Identify which cell holds the provided text, then report its [X, Y] central coordinate. 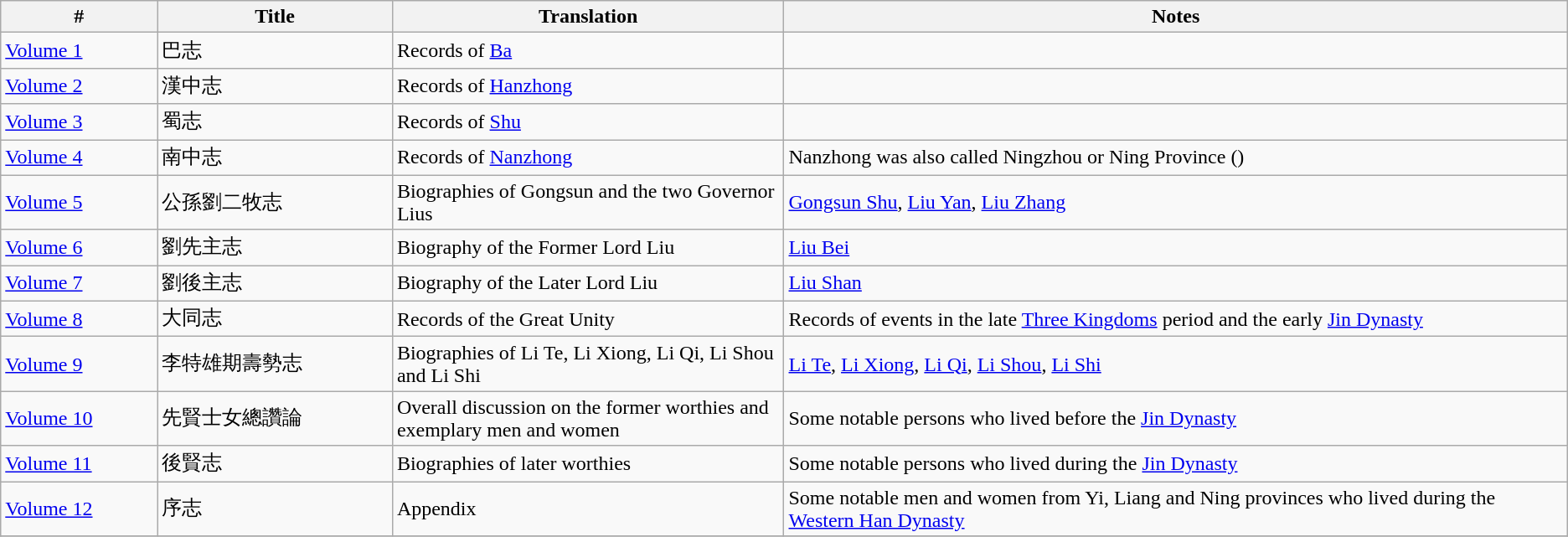
Biographies of Gongsun and the two Governor Lius [588, 203]
Volume 7 [79, 283]
Records of events in the late Three Kingdoms period and the early Jin Dynasty [1176, 318]
Records of the Great Unity [588, 318]
Overall discussion on the former worthies and exemplary men and women [588, 419]
Notes [1176, 17]
巴志 [275, 50]
Biographies of Li Te, Li Xiong, Li Qi, Li Shou and Li Shi [588, 364]
劉後主志 [275, 283]
Liu Shan [1176, 283]
漢中志 [275, 85]
Biography of the Later Lord Liu [588, 283]
Volume 5 [79, 203]
Gongsun Shu, Liu Yan, Liu Zhang [1176, 203]
Li Te, Li Xiong, Li Qi, Li Shou, Li Shi [1176, 364]
Volume 2 [79, 85]
Title [275, 17]
蜀志 [275, 122]
Some notable persons who lived during the Jin Dynasty [1176, 464]
公孫劉二牧志 [275, 203]
Volume 12 [79, 508]
先賢士女總讚論 [275, 419]
大同志 [275, 318]
Translation [588, 17]
李特雄期壽勢志 [275, 364]
Nanzhong was also called Ningzhou or Ning Province () [1176, 157]
序志 [275, 508]
Volume 1 [79, 50]
# [79, 17]
Volume 6 [79, 248]
Volume 8 [79, 318]
Volume 10 [79, 419]
Volume 9 [79, 364]
Records of Nanzhong [588, 157]
南中志 [275, 157]
Records of Hanzhong [588, 85]
Some notable men and women from Yi, Liang and Ning provinces who lived during the Western Han Dynasty [1176, 508]
Appendix [588, 508]
Records of Shu [588, 122]
Records of Ba [588, 50]
Some notable persons who lived before the Jin Dynasty [1176, 419]
Volume 3 [79, 122]
劉先主志 [275, 248]
Volume 11 [79, 464]
Biography of the Former Lord Liu [588, 248]
Volume 4 [79, 157]
Liu Bei [1176, 248]
Biographies of later worthies [588, 464]
後賢志 [275, 464]
